Scan for the cell matching the given text and deliver its (x, y) coordinate at center. 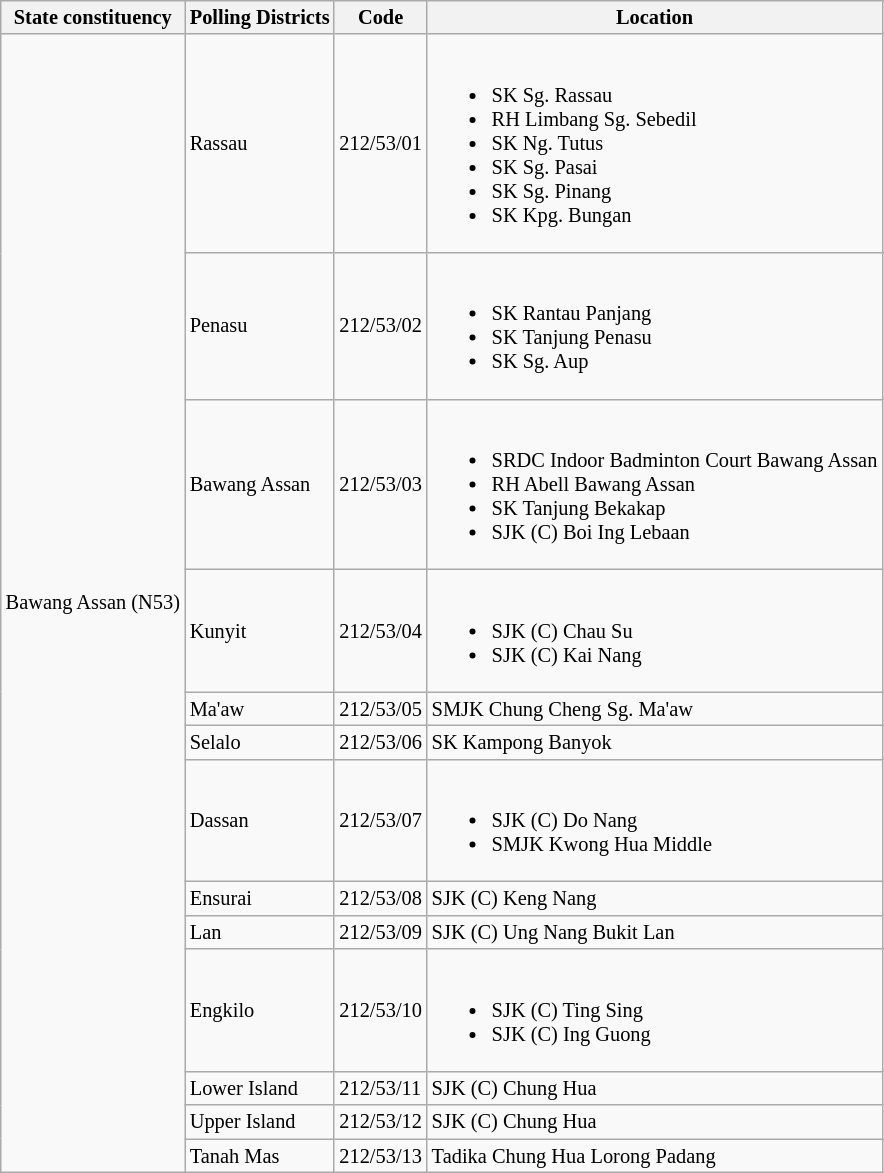
212/53/10 (380, 1010)
SJK (C) Do NangSMJK Kwong Hua Middle (654, 820)
212/53/02 (380, 325)
Bawang Assan (N53) (93, 603)
Engkilo (260, 1010)
Selalo (260, 742)
Tadika Chung Hua Lorong Padang (654, 1156)
Tanah Mas (260, 1156)
Ma'aw (260, 709)
Dassan (260, 820)
Polling Districts (260, 17)
Lower Island (260, 1088)
SK Kampong Banyok (654, 742)
212/53/11 (380, 1088)
SMJK Chung Cheng Sg. Ma'aw (654, 709)
212/53/03 (380, 484)
SJK (C) Ung Nang Bukit Lan (654, 932)
212/53/13 (380, 1156)
Code (380, 17)
Location (654, 17)
Kunyit (260, 630)
212/53/08 (380, 899)
212/53/07 (380, 820)
SJK (C) Keng Nang (654, 899)
Rassau (260, 143)
212/53/04 (380, 630)
State constituency (93, 17)
SRDC Indoor Badminton Court Bawang AssanRH Abell Bawang AssanSK Tanjung BekakapSJK (C) Boi Ing Lebaan (654, 484)
212/53/01 (380, 143)
Ensurai (260, 899)
212/53/05 (380, 709)
Bawang Assan (260, 484)
212/53/06 (380, 742)
SJK (C) Chau SuSJK (C) Kai Nang (654, 630)
212/53/09 (380, 932)
Penasu (260, 325)
SK Rantau PanjangSK Tanjung PenasuSK Sg. Aup (654, 325)
SK Sg. RassauRH Limbang Sg. SebedilSK Ng. TutusSK Sg. PasaiSK Sg. PinangSK Kpg. Bungan (654, 143)
212/53/12 (380, 1122)
Upper Island (260, 1122)
Lan (260, 932)
SJK (C) Ting SingSJK (C) Ing Guong (654, 1010)
